From the cell containing the given text, extract its center point as (X, Y) coordinate. 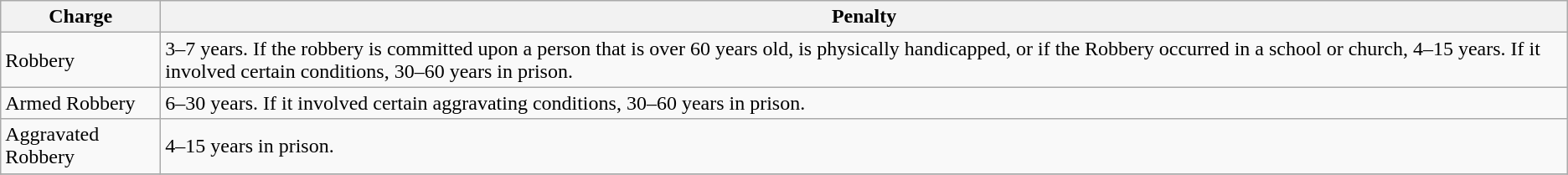
Robbery (80, 60)
Penalty (864, 17)
Charge (80, 17)
4–15 years in prison. (864, 146)
Aggravated Robbery (80, 146)
Armed Robbery (80, 103)
6–30 years. If it involved certain aggravating conditions, 30–60 years in prison. (864, 103)
